Locate the cell with the specified text and output its (X, Y) center coordinate. 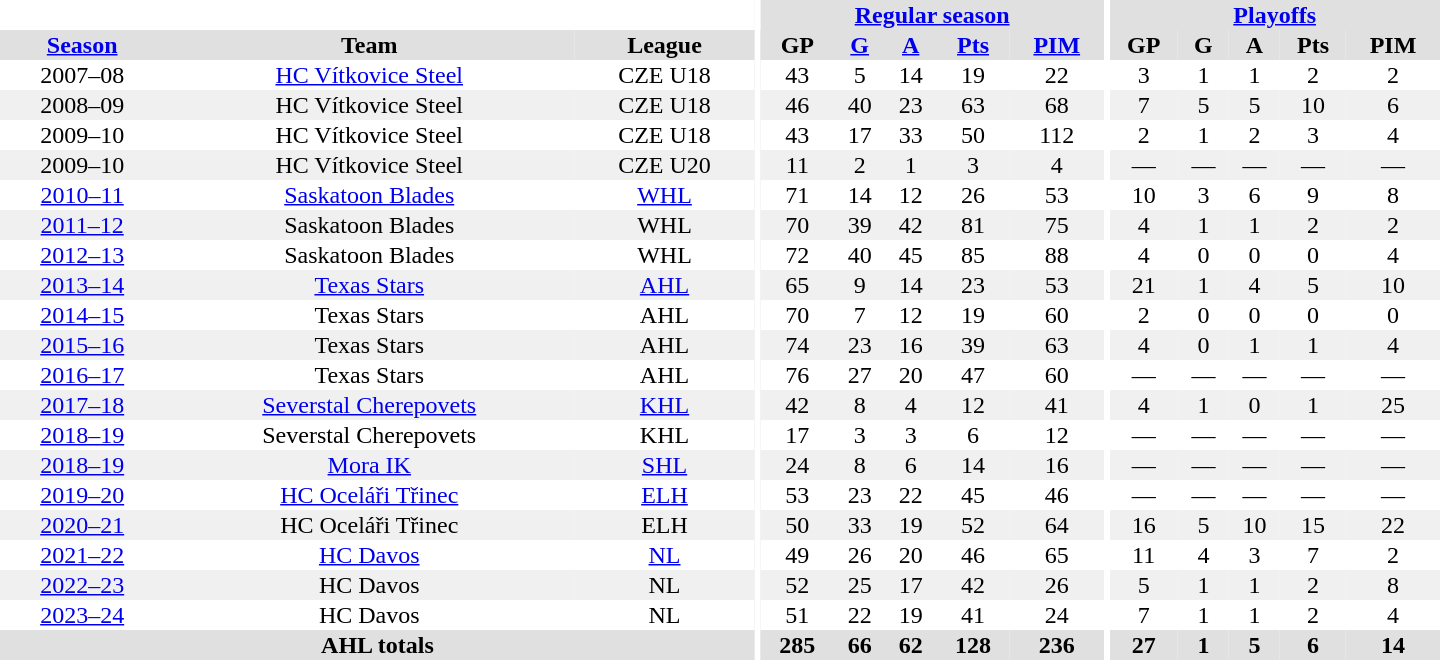
76 (798, 375)
2008–09 (82, 105)
SHL (664, 465)
71 (798, 195)
62 (910, 645)
2014–15 (82, 315)
64 (1057, 525)
285 (798, 645)
2013–14 (82, 285)
112 (1057, 135)
81 (973, 225)
47 (973, 375)
75 (1057, 225)
2022–23 (82, 585)
15 (1313, 525)
Mora IK (369, 465)
2020–21 (82, 525)
51 (798, 615)
2007–08 (82, 75)
2023–24 (82, 615)
2019–20 (82, 495)
2016–17 (82, 375)
CZE U20 (664, 165)
85 (973, 255)
49 (798, 555)
2011–12 (82, 225)
21 (1144, 285)
Playoffs (1274, 15)
League (664, 45)
Season (82, 45)
Regular season (932, 15)
74 (798, 345)
88 (1057, 255)
AHL totals (378, 645)
72 (798, 255)
236 (1057, 645)
2010–11 (82, 195)
68 (1057, 105)
2012–13 (82, 255)
2021–22 (82, 555)
66 (860, 645)
2015–16 (82, 345)
128 (973, 645)
Team (369, 45)
2017–18 (82, 405)
